From the cell containing the given text, extract its center point as (X, Y) coordinate. 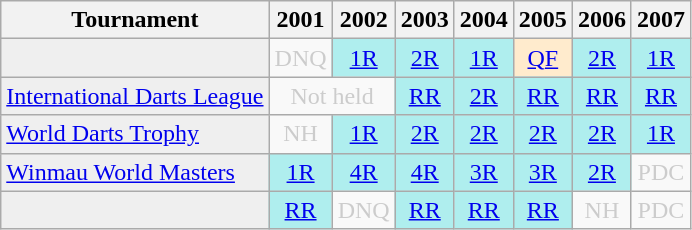
Not held (332, 96)
Winmau World Masters (135, 172)
2004 (484, 20)
2002 (364, 20)
2003 (424, 20)
2001 (300, 20)
International Darts League (135, 96)
2006 (602, 20)
2005 (542, 20)
Tournament (135, 20)
QF (542, 58)
World Darts Trophy (135, 134)
2007 (660, 20)
